For the text-containing cell, return its midpoint in (x, y) coordinate format. 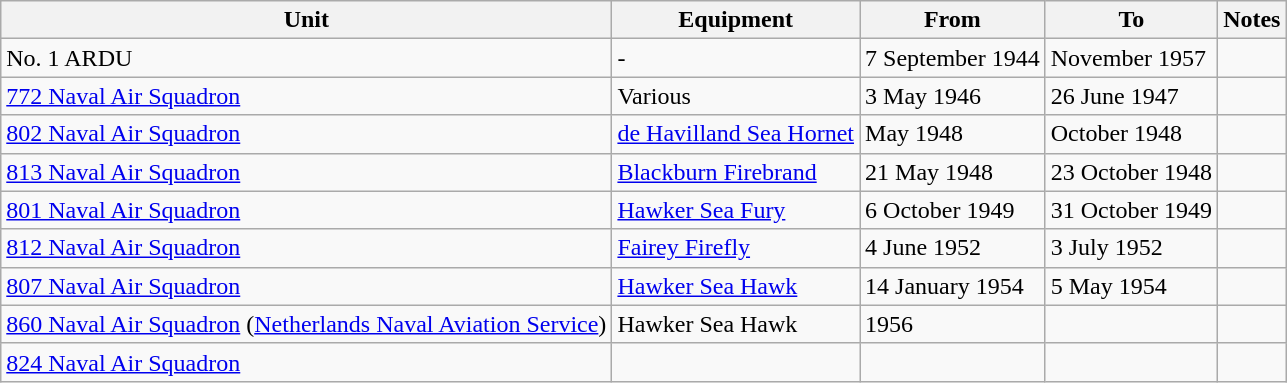
From (953, 20)
6 October 1949 (953, 210)
26 June 1947 (1131, 96)
Fairey Firefly (736, 248)
To (1131, 20)
May 1948 (953, 134)
802 Naval Air Squadron (306, 134)
5 May 1954 (1131, 286)
31 October 1949 (1131, 210)
14 January 1954 (953, 286)
Notes (1252, 20)
21 May 1948 (953, 172)
824 Naval Air Squadron (306, 362)
3 May 1946 (953, 96)
November 1957 (1131, 58)
Blackburn Firebrand (736, 172)
772 Naval Air Squadron (306, 96)
Unit (306, 20)
813 Naval Air Squadron (306, 172)
Various (736, 96)
812 Naval Air Squadron (306, 248)
October 1948 (1131, 134)
de Havilland Sea Hornet (736, 134)
No. 1 ARDU (306, 58)
4 June 1952 (953, 248)
Hawker Sea Fury (736, 210)
860 Naval Air Squadron (Netherlands Naval Aviation Service) (306, 324)
Equipment (736, 20)
7 September 1944 (953, 58)
23 October 1948 (1131, 172)
- (736, 58)
3 July 1952 (1131, 248)
1956 (953, 324)
807 Naval Air Squadron (306, 286)
801 Naval Air Squadron (306, 210)
